Detect which cell encompasses the target text, then output its [X, Y] center coordinate. 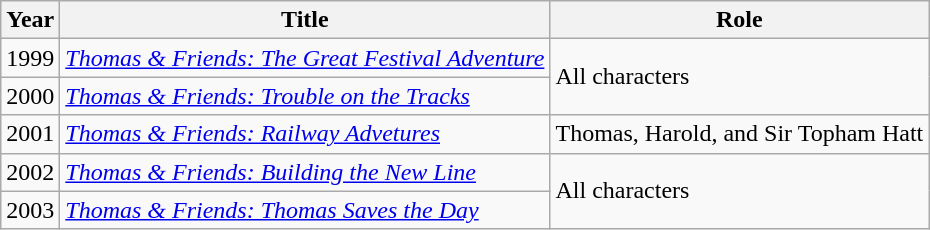
Thomas, Harold, and Sir Topham Hatt [740, 134]
2001 [30, 134]
Title [305, 20]
Role [740, 20]
Thomas & Friends: Building the New Line [305, 172]
Thomas & Friends: The Great Festival Adventure [305, 58]
2000 [30, 96]
1999 [30, 58]
Thomas & Friends: Thomas Saves the Day [305, 210]
2002 [30, 172]
Thomas & Friends: Trouble on the Tracks [305, 96]
Year [30, 20]
Thomas & Friends: Railway Advetures [305, 134]
2003 [30, 210]
